Find where the given text appears and provide that cell's center as [X, Y] coordinate. 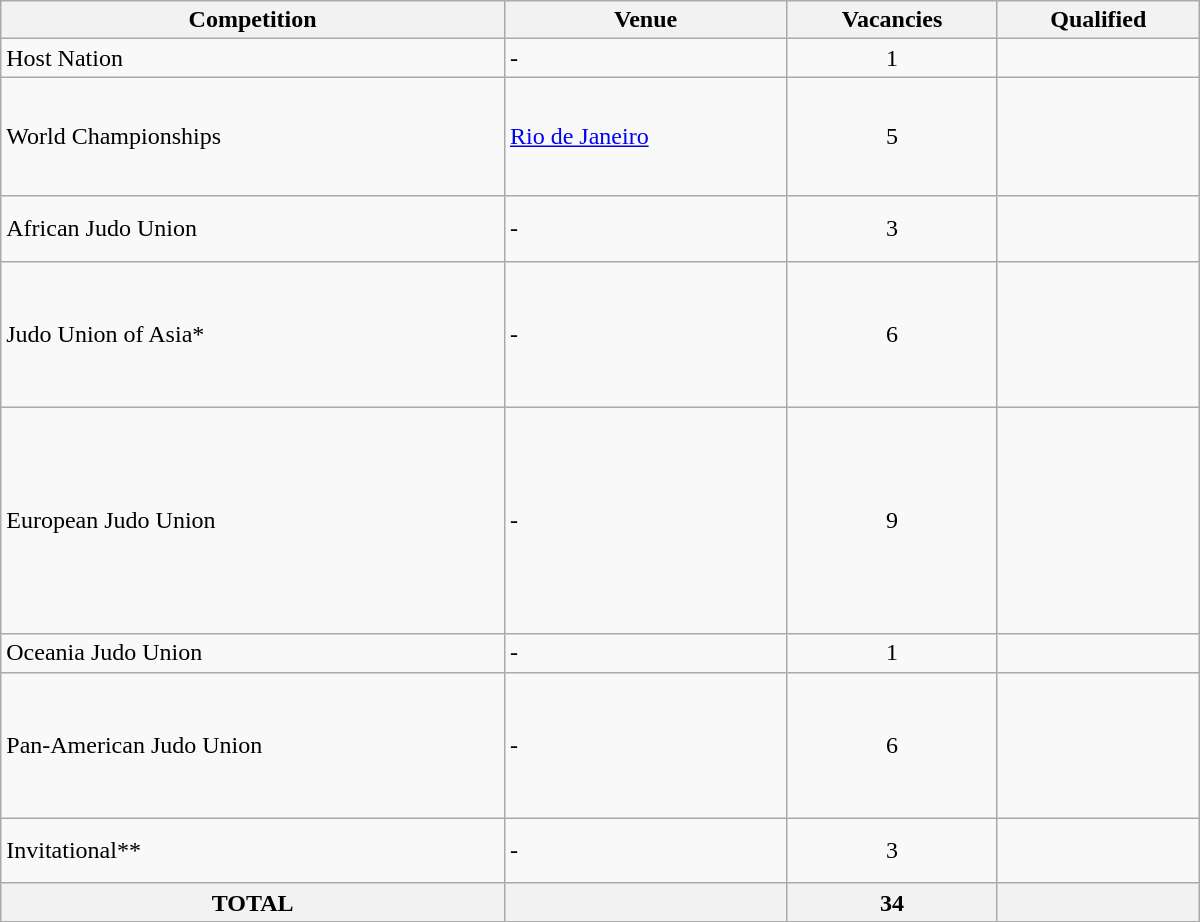
Venue [645, 20]
5 [892, 136]
Vacancies [892, 20]
TOTAL [253, 902]
World Championships [253, 136]
Host Nation [253, 58]
Competition [253, 20]
European Judo Union [253, 520]
Oceania Judo Union [253, 653]
Invitational** [253, 850]
34 [892, 902]
Pan-American Judo Union [253, 745]
9 [892, 520]
Rio de Janeiro [645, 136]
African Judo Union [253, 228]
Qualified [1098, 20]
Judo Union of Asia* [253, 334]
